Output the (X, Y) coordinate of the center of the cell containing the given text.  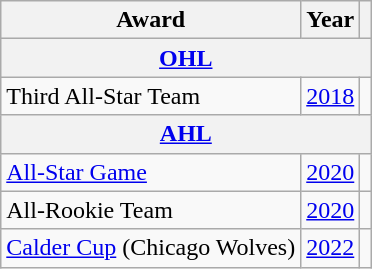
Award (151, 20)
2022 (330, 248)
Calder Cup (Chicago Wolves) (151, 248)
OHL (186, 58)
All-Rookie Team (151, 210)
AHL (186, 134)
All-Star Game (151, 172)
Third All-Star Team (151, 96)
2018 (330, 96)
Year (330, 20)
